Return the [X, Y] coordinate for the center point of the cell that contains the specified text.  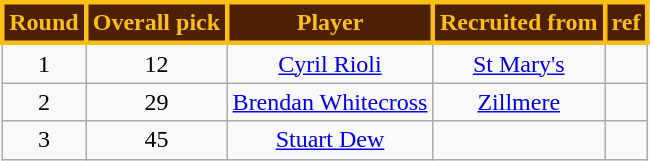
Recruited from [519, 22]
Player [330, 22]
12 [156, 63]
45 [156, 140]
3 [44, 140]
St Mary's [519, 63]
Cyril Rioli [330, 63]
29 [156, 102]
Overall pick [156, 22]
Round [44, 22]
ref [626, 22]
Stuart Dew [330, 140]
Zillmere [519, 102]
Brendan Whitecross [330, 102]
1 [44, 63]
2 [44, 102]
